Identify which cell holds the provided text, then report its (x, y) central coordinate. 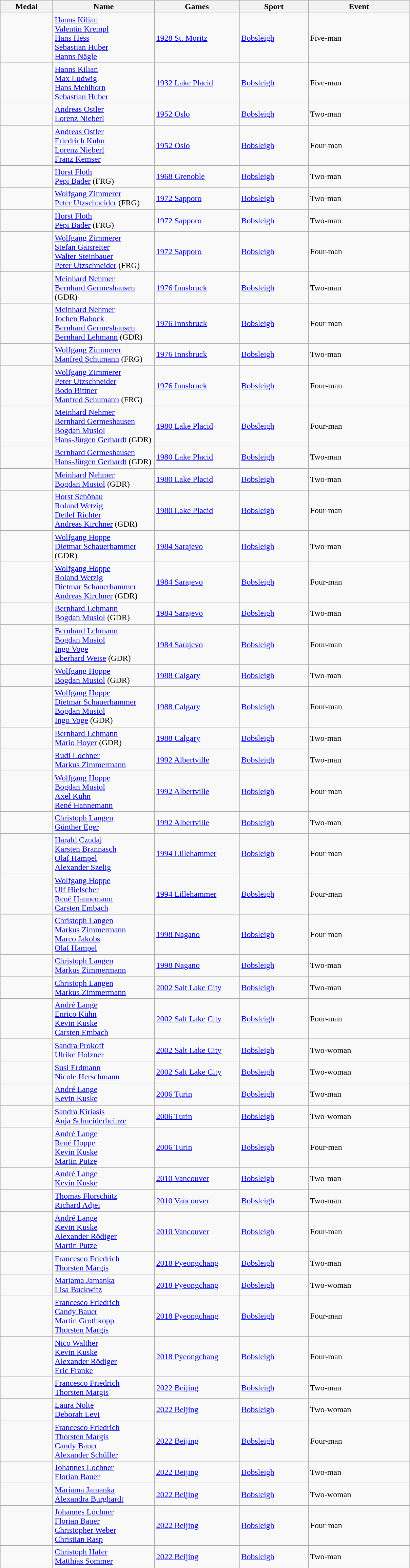
Wolfgang ZimmererPeter Utzschneider (FRG) (104, 199)
Mariama JamankaLisa Buckwitz (104, 1285)
Andreas OstlerLorenz Nieberl (104, 114)
Susi ErdmannNicole Herschmann (104, 1072)
Nico WaltherKevin KuskeAlexander RödigerEric Franke (104, 1357)
Johannes LochnerFlorian BauerChristopher WeberChristian Rasp (104, 1526)
Laura NolteDeborah Levi (104, 1410)
Meinhard NehmerJochen BabockBernhard GermeshausenBernhard Lehmann (GDR) (104, 323)
Thomas FlorschützRichard Adjei (104, 1200)
Horst SchönauRoland WetzigDetlef RichterAndreas Kirchner (GDR) (104, 510)
Sport (274, 7)
Rudi LochnerMarkus Zimmermann (104, 760)
Wolfgang HoppeDietmar Schauerhammer (GDR) (104, 546)
Medal (26, 7)
Sandra ProkoffUlrike Holzner (104, 1050)
Andreas OstlerFriedrich KuhnLorenz NieberlFranz Kemser (104, 145)
Francesco FriedrichCandy BauerMartin GrothkoppThorsten Margis (104, 1316)
1932 Lake Placid (197, 83)
Christoph LangenMarkus ZimmermannMarco JakobsOlaf Hampel (104, 935)
Wolfgang ZimmererManfred Schumann (FRG) (104, 354)
Bernhard LehmannMario Hoyer (GDR) (104, 738)
Wolfgang HoppeBogdan MusiolAxel KühnRené Hannemann (104, 791)
Wolfgang HoppeDietmar SchauerhammerBogdan MusiolIngo Voge (GDR) (104, 707)
Harald CzudajKarsten BrannaschOlaf HampelAlexander Szelig (104, 853)
André LangeRené HoppeKevin KuskeMartin Putze (104, 1147)
Christoph HaferMatthias Sommer (104, 1557)
Christoph LangenGünther Eger (104, 822)
Johannes LochnerFlorian Bauer (104, 1472)
Francesco FriedrichThorsten MargisCandy BauerAlexander Schüller (104, 1441)
Bernhard LehmannBogdan Musiol (GDR) (104, 613)
Hanns KilianValentin KremplHans HessSebastian HuberHanns Nägle (104, 38)
André LangeKevin KuskeAlexander RödigerMartin Putze (104, 1231)
Wolfgang HoppeRoland WetzigDietmar SchauerhammerAndreas Kirchner (GDR) (104, 582)
Meinhard NehmerBernhard Germeshausen (GDR) (104, 287)
Wolfgang ZimmererPeter UtzschneiderBodo BittnerManfred Schumann (FRG) (104, 386)
Sandra KiriasisAnja Schneiderheinze (104, 1116)
Wolfgang HoppeBogdan Musiol (GDR) (104, 676)
André LangeEnrico KühnKevin KuskeCarsten Embach (104, 1019)
Wolfgang HoppeUlf HielscherRené HannemannCarsten Embach (104, 894)
Games (197, 7)
Event (359, 7)
Bernhard GermeshausenHans-Jürgen Gerhardt (GDR) (104, 457)
Bernhard LehmannBogdan MusiolIngo VogeEberhard Weise (GDR) (104, 645)
Hanns KilianMax LudwigHans MehlhornSebastian Huber (104, 83)
Meinhard NehmerBernhard GermeshausenBogdan MusiolHans-Jürgen Gerhardt (GDR) (104, 426)
Wolfgang ZimmererStefan GaisreiterWalter SteinbauerPeter Utzschneider (FRG) (104, 251)
Name (104, 7)
Meinhard NehmerBogdan Musiol (GDR) (104, 479)
1968 Grenoble (197, 176)
Mariama JamankaAlexandra Burghardt (104, 1494)
1928 St. Moritz (197, 38)
